Scan for the cell matching the given text and deliver its [x, y] coordinate at center. 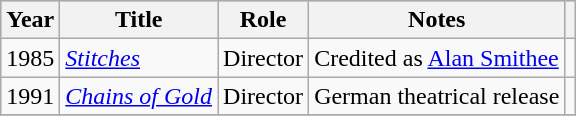
Year [30, 20]
1991 [30, 96]
German theatrical release [437, 96]
Chains of Gold [139, 96]
1985 [30, 58]
Role [264, 20]
Notes [437, 20]
Credited as Alan Smithee [437, 58]
Title [139, 20]
Stitches [139, 58]
